Detect which cell encompasses the target text, then output its [X, Y] center coordinate. 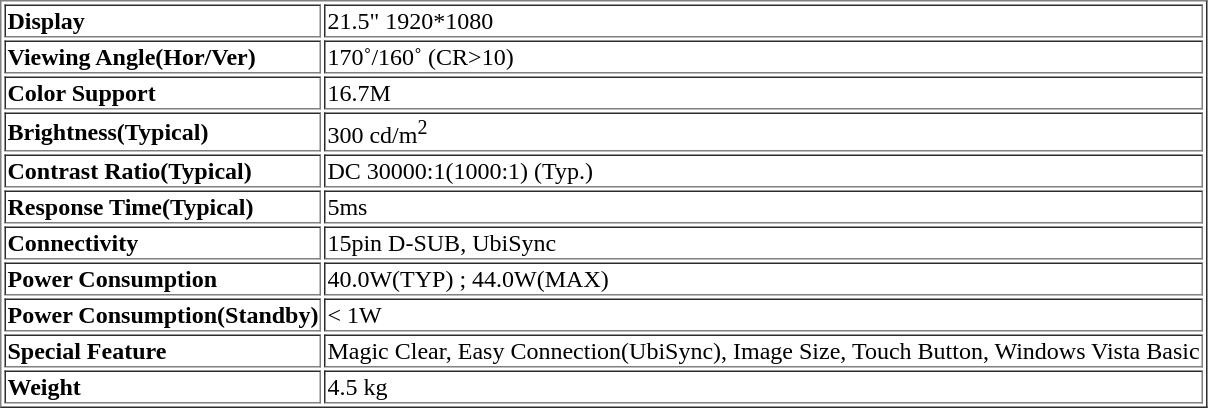
Color Support [162, 92]
Magic Clear, Easy Connection(UbiSync), Image Size, Touch Button, Windows Vista Basic [763, 352]
15pin D-SUB, UbiSync [763, 244]
Special Feature [162, 352]
Power Consumption(Standby) [162, 316]
5ms [763, 208]
4.5 kg [763, 388]
16.7M [763, 92]
Response Time(Typical) [162, 208]
21.5" 1920*1080 [763, 20]
40.0W(TYP) ; 44.0W(MAX) [763, 280]
< 1W [763, 316]
DC 30000:1(1000:1) (Typ.) [763, 172]
Contrast Ratio(Typical) [162, 172]
Power Consumption [162, 280]
Brightness(Typical) [162, 132]
300 cd/m2 [763, 132]
Connectivity [162, 244]
Display [162, 20]
170˚/160˚ (CR>10) [763, 56]
Weight [162, 388]
Viewing Angle(Hor/Ver) [162, 56]
